Extract the (x, y) coordinate from the center of the cell holding the provided text.  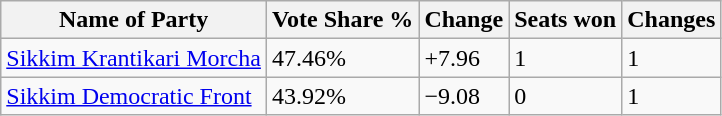
Sikkim Democratic Front (134, 96)
47.46% (342, 58)
Vote Share % (342, 20)
−9.08 (464, 96)
+7.96 (464, 58)
Sikkim Krantikari Morcha (134, 58)
43.92% (342, 96)
0 (566, 96)
Change (464, 20)
Changes (672, 20)
Name of Party (134, 20)
Seats won (566, 20)
